Return the [x, y] coordinate for the center point of the cell that contains the specified text.  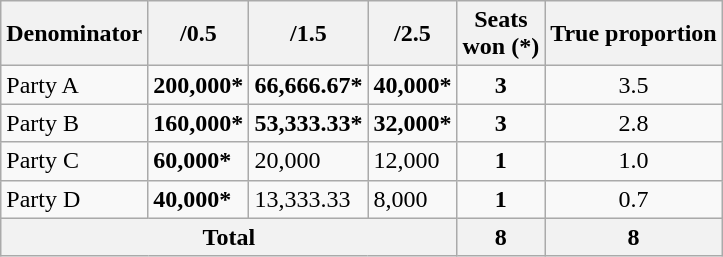
Total [229, 237]
0.7 [634, 199]
Party C [74, 161]
12,000 [412, 161]
Party D [74, 199]
20,000 [308, 161]
60,000* [198, 161]
13,333.33 [308, 199]
160,000* [198, 123]
/0.5 [198, 34]
3.5 [634, 85]
Party A [74, 85]
True proportion [634, 34]
1.0 [634, 161]
Seatswon (*) [501, 34]
66,666.67* [308, 85]
53,333.33* [308, 123]
/1.5 [308, 34]
8,000 [412, 199]
32,000* [412, 123]
200,000* [198, 85]
/2.5 [412, 34]
2.8 [634, 123]
Party B [74, 123]
Denominator [74, 34]
